Provide the [X, Y] coordinate of the cell's center where the given text is located.  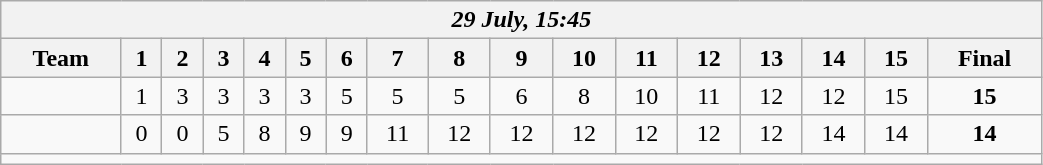
13 [771, 58]
2 [182, 58]
29 July, 15:45 [522, 20]
Final [984, 58]
Team [61, 58]
7 [398, 58]
4 [264, 58]
